Return [X, Y] of the center of cell containing provided text 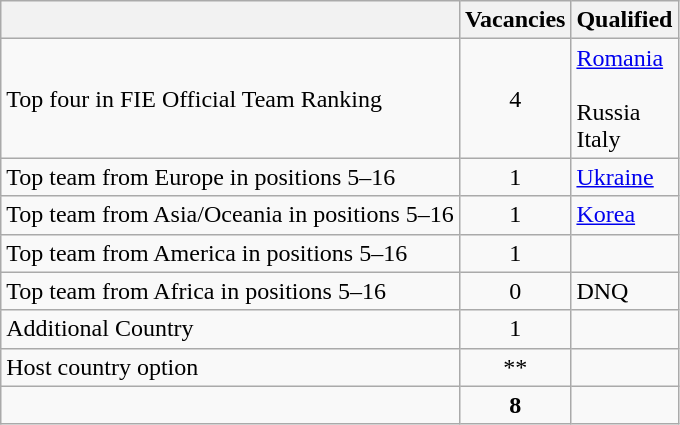
Top team from Europe in positions 5–16 [230, 177]
Top team from Africa in positions 5–16 [230, 291]
Top team from America in positions 5–16 [230, 253]
DNQ [624, 291]
Ukraine [624, 177]
Top four in FIE Official Team Ranking [230, 98]
4 [515, 98]
Additional Country [230, 329]
0 [515, 291]
Romania Russia Italy [624, 98]
Korea [624, 215]
Vacancies [515, 20]
Host country option [230, 367]
Qualified [624, 20]
8 [515, 405]
Top team from Asia/Oceania in positions 5–16 [230, 215]
** [515, 367]
